Provide the [X, Y] coordinate of the cell's center where the given text is located.  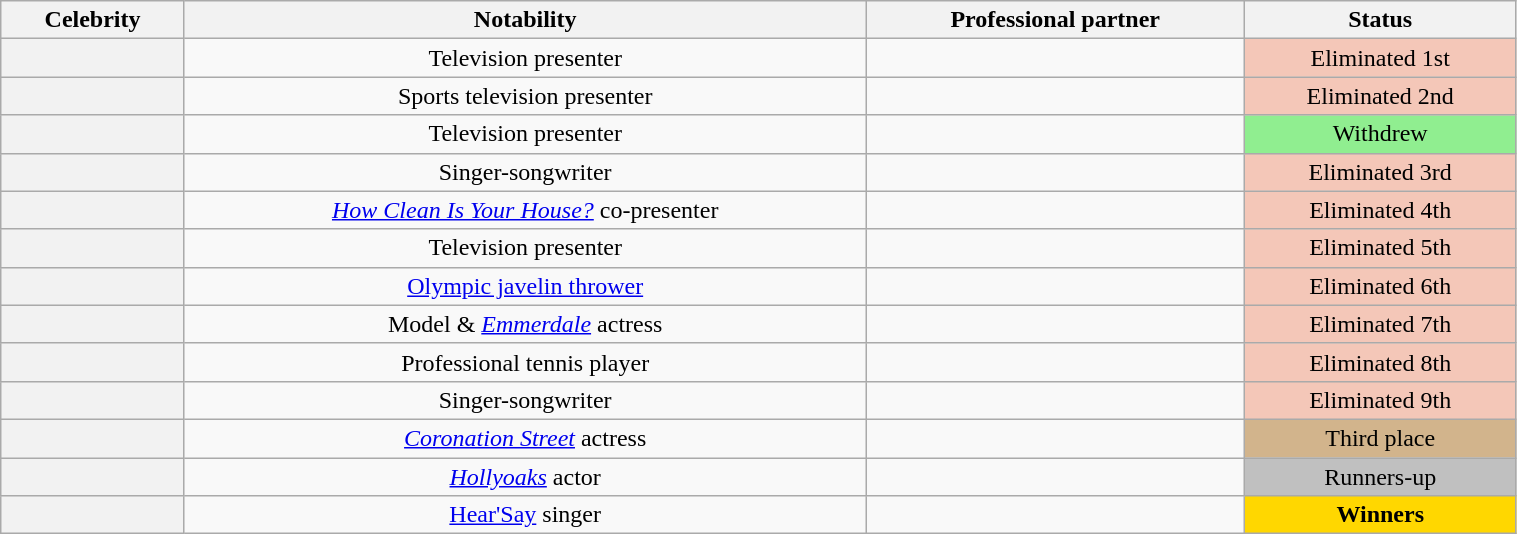
Professional tennis player [525, 362]
Notability [525, 20]
Hollyoaks actor [525, 477]
Eliminated 9th [1380, 400]
Eliminated 5th [1380, 248]
Eliminated 1st [1380, 58]
Third place [1380, 438]
How Clean Is Your House? co-presenter [525, 210]
Celebrity [93, 20]
Eliminated 4th [1380, 210]
Model & Emmerdale actress [525, 324]
Eliminated 2nd [1380, 96]
Status [1380, 20]
Coronation Street actress [525, 438]
Eliminated 8th [1380, 362]
Olympic javelin thrower [525, 286]
Eliminated 6th [1380, 286]
Withdrew [1380, 134]
Sports television presenter [525, 96]
Runners-up [1380, 477]
Eliminated 7th [1380, 324]
Hear'Say singer [525, 515]
Professional partner [1055, 20]
Winners [1380, 515]
Eliminated 3rd [1380, 172]
